Search for the cell housing the specified text and yield its [x, y] center coordinate. 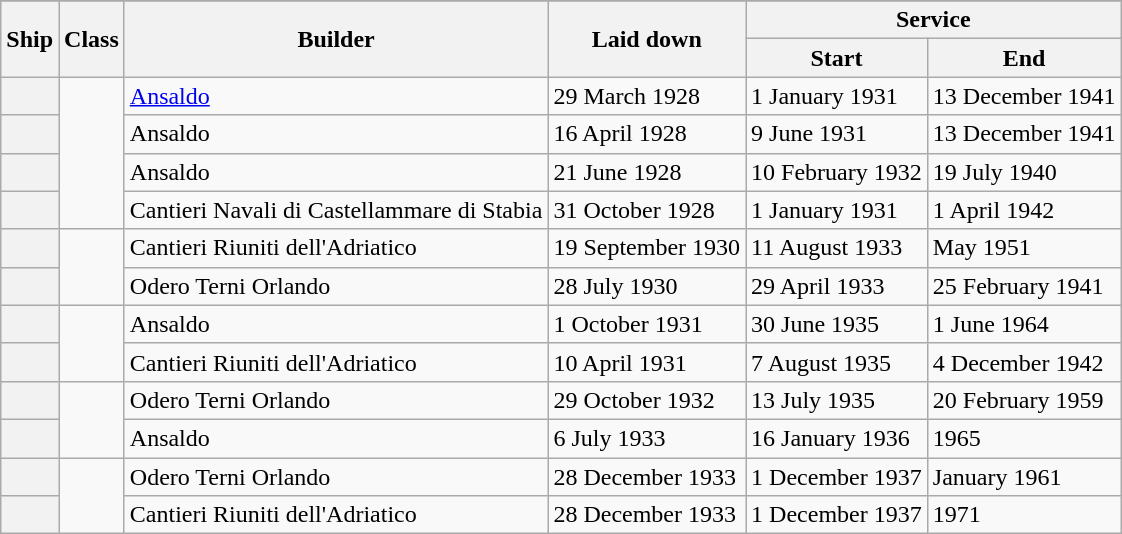
1 April 1942 [1024, 210]
End [1024, 58]
Service [934, 20]
Start [837, 58]
4 December 1942 [1024, 362]
May 1951 [1024, 248]
1 October 1931 [647, 324]
1971 [1024, 515]
30 June 1935 [837, 324]
10 April 1931 [647, 362]
20 February 1959 [1024, 400]
21 June 1928 [647, 172]
16 January 1936 [837, 438]
29 October 1932 [647, 400]
7 August 1935 [837, 362]
1 June 1964 [1024, 324]
25 February 1941 [1024, 286]
Builder [336, 39]
10 February 1932 [837, 172]
11 August 1933 [837, 248]
31 October 1928 [647, 210]
Ship [30, 39]
1965 [1024, 438]
January 1961 [1024, 477]
29 April 1933 [837, 286]
Class [92, 39]
19 July 1940 [1024, 172]
Laid down [647, 39]
6 July 1933 [647, 438]
13 July 1935 [837, 400]
Cantieri Navali di Castellammare di Stabia [336, 210]
29 March 1928 [647, 96]
9 June 1931 [837, 134]
28 July 1930 [647, 286]
19 September 1930 [647, 248]
16 April 1928 [647, 134]
